Provide the [x, y] coordinate of the cell's center where the given text is located.  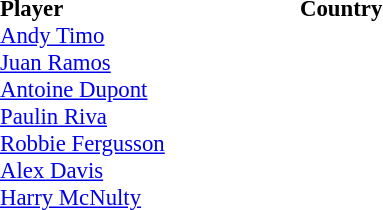
Robbie Fergusson [150, 144]
Andy Timo [150, 36]
Alex Davis [150, 170]
Juan Ramos [150, 62]
Antoine Dupont [150, 90]
Paulin Riva [150, 116]
